Determine the (x, y) coordinate at the center of the cell enclosing the given text.  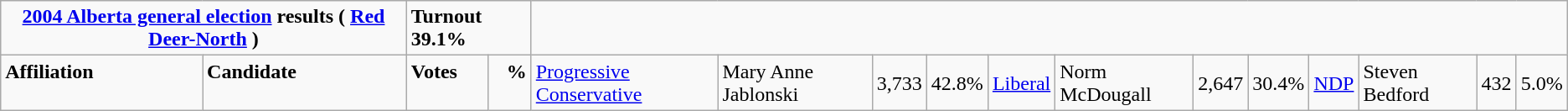
Steven Bedford (1417, 82)
Turnout 39.1% (469, 29)
Norm McDougall (1124, 82)
% (510, 82)
42.8% (957, 82)
2004 Alberta general election results ( Red Deer-North ) (204, 29)
Votes (447, 82)
NDP (1333, 82)
432 (1496, 82)
Affiliation (102, 82)
3,733 (900, 82)
Candidate (305, 82)
30.4% (1278, 82)
5.0% (1541, 82)
Liberal (1021, 82)
Mary Anne Jablonski (795, 82)
2,647 (1221, 82)
Progressive Conservative (625, 82)
